Detect which cell encompasses the target text, then output its [X, Y] center coordinate. 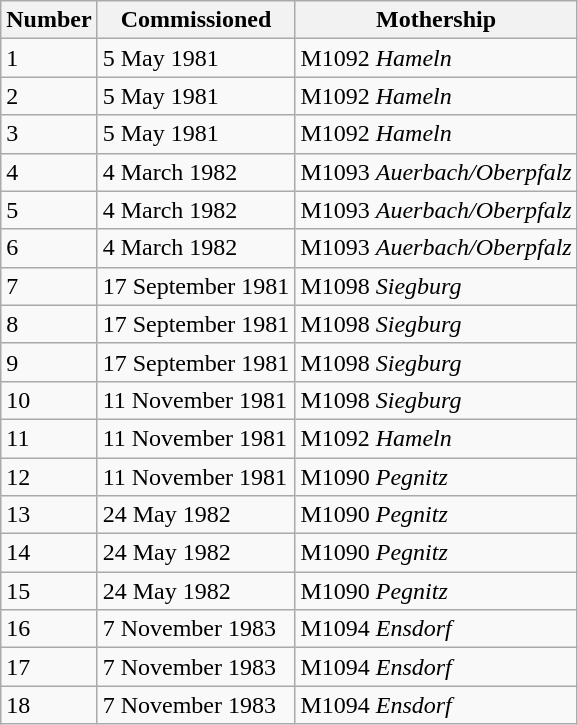
5 [49, 210]
2 [49, 96]
7 [49, 286]
16 [49, 629]
Mothership [436, 20]
11 [49, 438]
1 [49, 58]
4 [49, 172]
17 [49, 667]
3 [49, 134]
Number [49, 20]
9 [49, 362]
8 [49, 324]
14 [49, 553]
18 [49, 705]
15 [49, 591]
6 [49, 248]
12 [49, 477]
10 [49, 400]
13 [49, 515]
Commissioned [196, 20]
